Locate the cell with the specified text and output its (x, y) center coordinate. 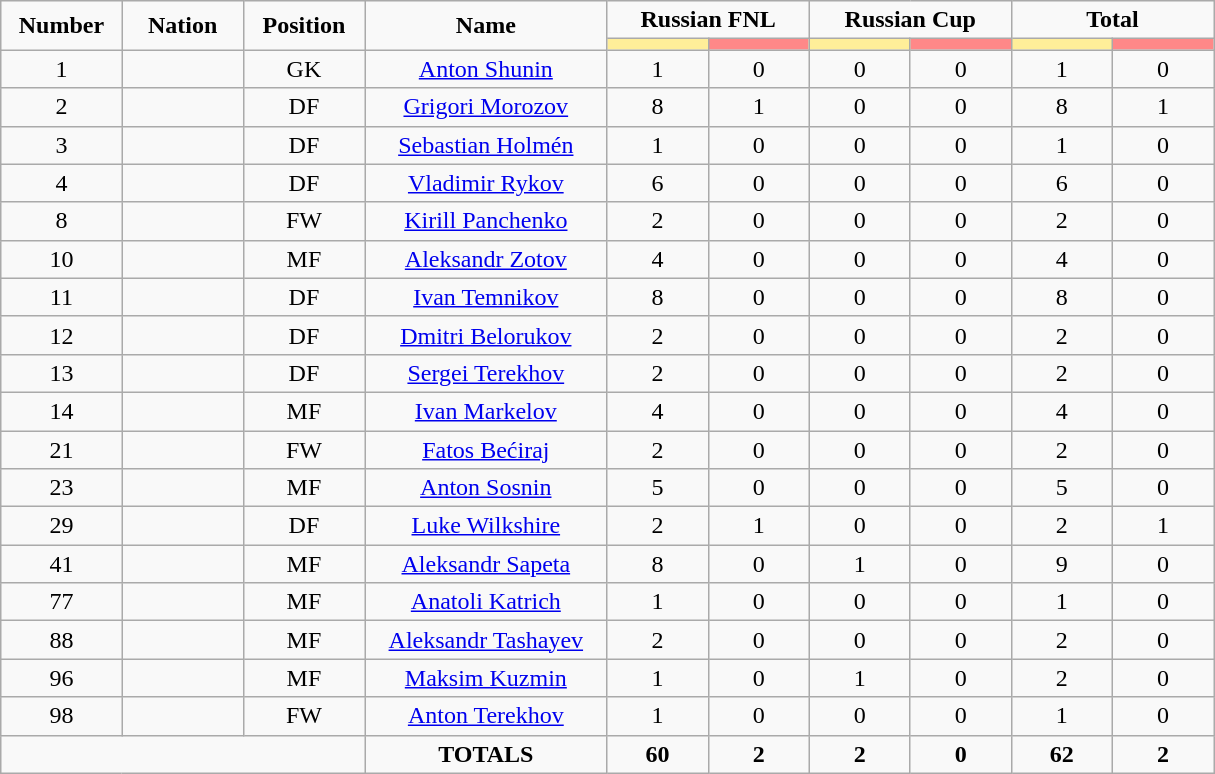
77 (62, 602)
Luke Wilkshire (486, 526)
96 (62, 678)
13 (62, 373)
Position (304, 26)
3 (62, 145)
Anton Shunin (486, 69)
Dmitri Belorukov (486, 335)
29 (62, 526)
9 (1062, 564)
TOTALS (486, 754)
12 (62, 335)
Grigori Morozov (486, 107)
Russian Cup (910, 20)
62 (1062, 754)
10 (62, 259)
Fatos Bećiraj (486, 449)
GK (304, 69)
Anatoli Katrich (486, 602)
Aleksandr Tashayev (486, 640)
23 (62, 488)
Number (62, 26)
Sergei Terekhov (486, 373)
98 (62, 716)
Sebastian Holmén (486, 145)
Ivan Temnikov (486, 297)
Anton Sosnin (486, 488)
Aleksandr Sapeta (486, 564)
Russian FNL (708, 20)
21 (62, 449)
Vladimir Rykov (486, 183)
Nation (182, 26)
Anton Terekhov (486, 716)
Name (486, 26)
Ivan Markelov (486, 411)
88 (62, 640)
Aleksandr Zotov (486, 259)
Kirill Panchenko (486, 221)
41 (62, 564)
14 (62, 411)
Total (1112, 20)
60 (658, 754)
11 (62, 297)
Maksim Kuzmin (486, 678)
